Pinpoint the cell where the given text exists, returning its (X, Y) midpoint coordinate. 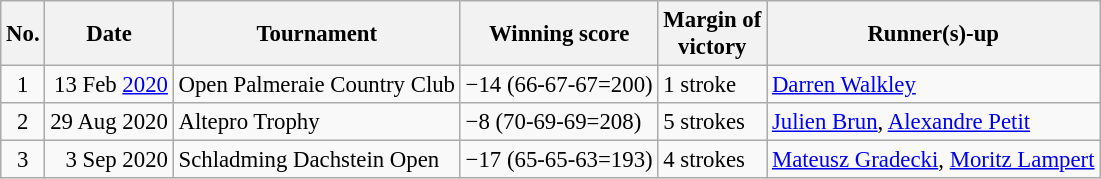
Winning score (559, 34)
1 stroke (712, 85)
Tournament (316, 34)
3 Sep 2020 (109, 160)
2 (23, 122)
Runner(s)-up (934, 34)
−14 (66-67-67=200) (559, 85)
Darren Walkley (934, 85)
4 strokes (712, 160)
Margin ofvictory (712, 34)
Date (109, 34)
Julien Brun, Alexandre Petit (934, 122)
Open Palmeraie Country Club (316, 85)
Mateusz Gradecki, Moritz Lampert (934, 160)
Altepro Trophy (316, 122)
29 Aug 2020 (109, 122)
13 Feb 2020 (109, 85)
Schladming Dachstein Open (316, 160)
3 (23, 160)
−8 (70-69-69=208) (559, 122)
5 strokes (712, 122)
−17 (65-65-63=193) (559, 160)
No. (23, 34)
1 (23, 85)
